Scan for the cell matching the given text and deliver its [X, Y] coordinate at center. 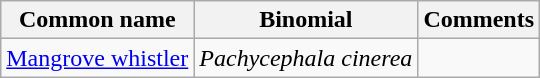
Mangrove whistler [98, 58]
Comments [479, 20]
Common name [98, 20]
Pachycephala cinerea [306, 58]
Binomial [306, 20]
